Output the [X, Y] coordinate of the center of the cell containing the given text.  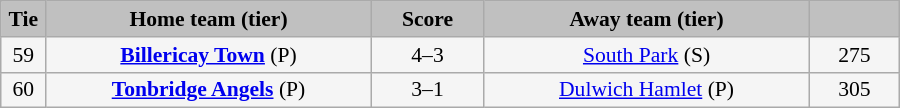
South Park (S) [647, 55]
3–1 [427, 90]
59 [24, 55]
Tonbridge Angels (P) [209, 90]
Tie [24, 19]
Away team (tier) [647, 19]
305 [854, 90]
Dulwich Hamlet (P) [647, 90]
60 [24, 90]
Home team (tier) [209, 19]
Billericay Town (P) [209, 55]
Score [427, 19]
4–3 [427, 55]
275 [854, 55]
